Output the [x, y] coordinate of the center of the cell containing the given text.  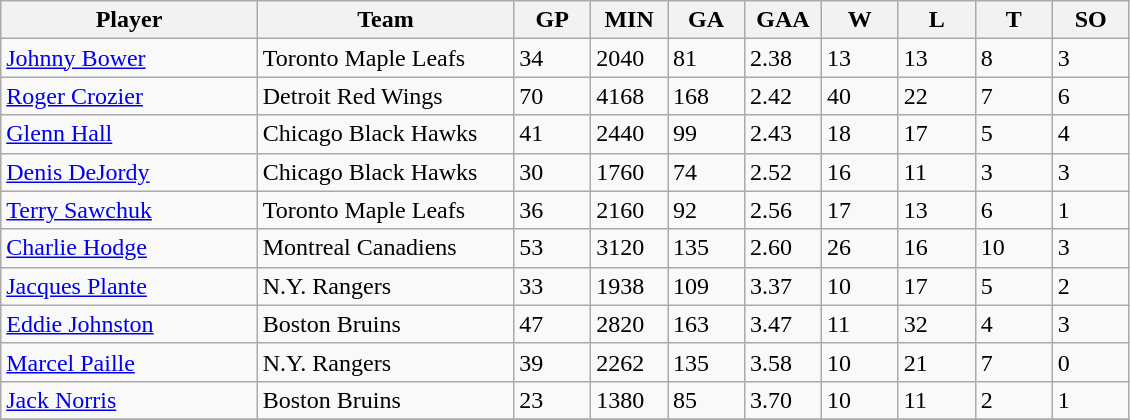
3.58 [782, 362]
23 [552, 400]
99 [706, 134]
GP [552, 20]
2.52 [782, 172]
1938 [630, 286]
92 [706, 210]
Team [385, 20]
2.60 [782, 248]
21 [936, 362]
41 [552, 134]
2160 [630, 210]
Eddie Johnston [129, 324]
30 [552, 172]
3.37 [782, 286]
18 [860, 134]
1760 [630, 172]
Charlie Hodge [129, 248]
3.47 [782, 324]
53 [552, 248]
Glenn Hall [129, 134]
74 [706, 172]
MIN [630, 20]
Player [129, 20]
1380 [630, 400]
Terry Sawchuk [129, 210]
L [936, 20]
33 [552, 286]
22 [936, 96]
70 [552, 96]
3.70 [782, 400]
40 [860, 96]
81 [706, 58]
8 [1014, 58]
39 [552, 362]
Johnny Bower [129, 58]
2040 [630, 58]
W [860, 20]
85 [706, 400]
34 [552, 58]
Denis DeJordy [129, 172]
163 [706, 324]
T [1014, 20]
2440 [630, 134]
168 [706, 96]
0 [1090, 362]
SO [1090, 20]
109 [706, 286]
47 [552, 324]
Roger Crozier [129, 96]
Montreal Canadiens [385, 248]
32 [936, 324]
2820 [630, 324]
Detroit Red Wings [385, 96]
2262 [630, 362]
GA [706, 20]
GAA [782, 20]
2.43 [782, 134]
Marcel Paille [129, 362]
Jack Norris [129, 400]
36 [552, 210]
2.56 [782, 210]
2.42 [782, 96]
Jacques Plante [129, 286]
4168 [630, 96]
2.38 [782, 58]
3120 [630, 248]
26 [860, 248]
